Return (x, y) of the center of cell containing provided text 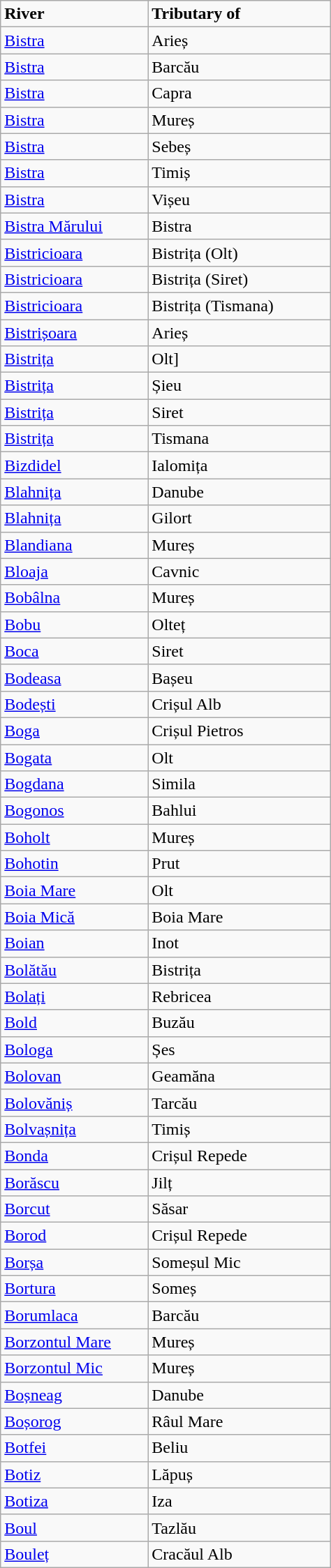
Bașeu (239, 678)
Simila (239, 784)
Borumlaca (74, 1315)
Buzău (239, 1023)
Ialomița (239, 465)
Boia Mică (74, 917)
Iza (239, 1501)
Bistrița (Siret) (239, 279)
Bodești (74, 704)
Bistrița (Tismana) (239, 306)
Borșa (74, 1262)
Boșorog (74, 1421)
Prut (239, 864)
Sebeș (239, 147)
Bahlui (239, 811)
Botfei (74, 1448)
Boșneag (74, 1395)
Bouleț (74, 1554)
Geamăna (239, 1076)
Boca (74, 651)
Bistrița (Olt) (239, 253)
Bolovăniș (74, 1103)
Râul Mare (239, 1421)
Cracăul Alb (239, 1554)
Bogonos (74, 811)
Botiza (74, 1501)
Crișul Pietros (239, 731)
Olteț (239, 625)
Bortura (74, 1289)
Bistrișoara (74, 333)
Vișeu (239, 200)
Botiz (74, 1474)
Inot (239, 943)
Bologa (74, 1050)
Șes (239, 1050)
Crișul Alb (239, 704)
Gilort (239, 518)
Boholt (74, 837)
Bolovan (74, 1076)
Bistra Mărului (74, 226)
Bohotin (74, 864)
Beliu (239, 1448)
Boian (74, 943)
Bogdana (74, 784)
Tazlău (239, 1528)
Borcut (74, 1209)
Lăpuș (239, 1474)
Boul (74, 1528)
Bonda (74, 1156)
Șieu (239, 386)
Bold (74, 1023)
Olt] (239, 359)
Cavnic (239, 572)
Someșul Mic (239, 1262)
Bolvașnița (74, 1129)
Rebricea (239, 996)
Bobu (74, 625)
Bolătău (74, 970)
Tarcău (239, 1103)
Bogata (74, 757)
Capra (239, 94)
Jilț (239, 1183)
Bolați (74, 996)
Someș (239, 1289)
River (74, 14)
Tismana (239, 439)
Borod (74, 1236)
Bobâlna (74, 598)
Borzontul Mic (74, 1368)
Boga (74, 731)
Bloaja (74, 572)
Bodeasa (74, 678)
Borzontul Mare (74, 1342)
Blandiana (74, 545)
Tributary of (239, 14)
Bizdidel (74, 465)
Borăscu (74, 1183)
Săsar (239, 1209)
